For the text-containing cell, return its midpoint in [x, y] coordinate format. 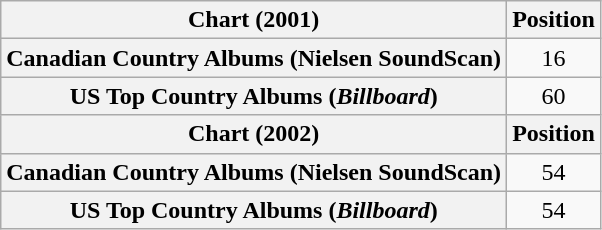
Chart (2001) [254, 20]
16 [554, 58]
Chart (2002) [254, 134]
60 [554, 96]
